From the cell containing the given text, extract its center point as (x, y) coordinate. 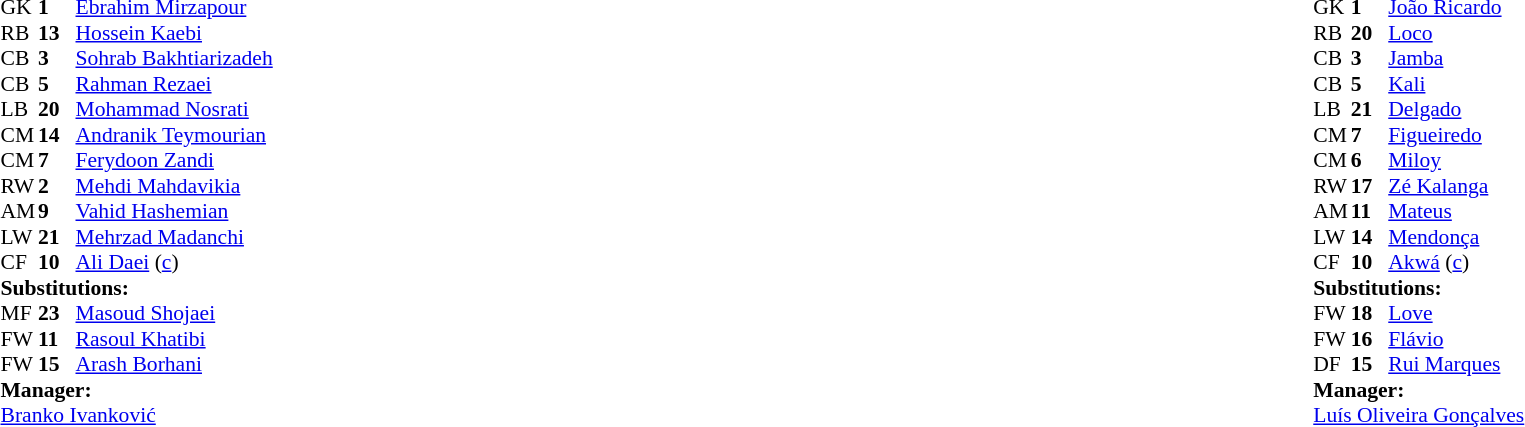
Kali (1456, 84)
Rui Marques (1456, 365)
Andranik Teymourian (174, 135)
Vahid Hashemian (174, 211)
Mehrzad Madanchi (174, 237)
Mendonça (1456, 237)
Masoud Shojaei (174, 313)
Arash Borhani (174, 365)
Rasoul Khatibi (174, 339)
18 (1370, 313)
Love (1456, 313)
Delgado (1456, 109)
MF (19, 313)
Mateus (1456, 211)
DF (1332, 365)
Akwá (c) (1456, 263)
Miloy (1456, 161)
2 (57, 186)
Sohrab Bakhtiarizadeh (174, 59)
13 (57, 33)
Zé Kalanga (1456, 186)
Mehdi Mahdavikia (174, 186)
Ferydoon Zandi (174, 161)
Hossein Kaebi (174, 33)
Loco (1456, 33)
Flávio (1456, 339)
16 (1370, 339)
6 (1370, 161)
Rahman Rezaei (174, 84)
23 (57, 313)
Ali Daei (c) (174, 263)
Mohammad Nosrati (174, 109)
17 (1370, 186)
Figueiredo (1456, 135)
Jamba (1456, 59)
9 (57, 211)
